Capture the cell that displays the provided text and extract its [x, y] central coordinate. 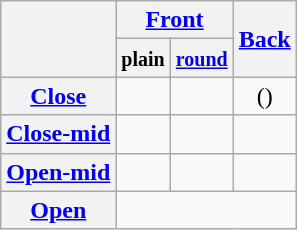
Open [58, 210]
round [202, 58]
Back [264, 39]
() [264, 96]
Close-mid [58, 134]
Front [174, 20]
Open-mid [58, 172]
Close [58, 96]
plain [143, 58]
